Return [X, Y] of the center of cell containing provided text 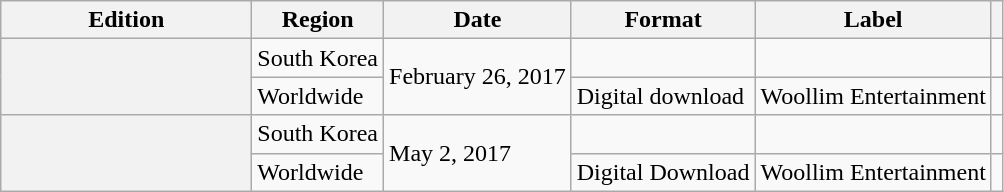
May 2, 2017 [478, 153]
Edition [126, 20]
Digital download [663, 96]
Label [873, 20]
Date [478, 20]
Region [318, 20]
Format [663, 20]
February 26, 2017 [478, 77]
Digital Download [663, 172]
